Search for the cell housing the specified text and yield its [x, y] center coordinate. 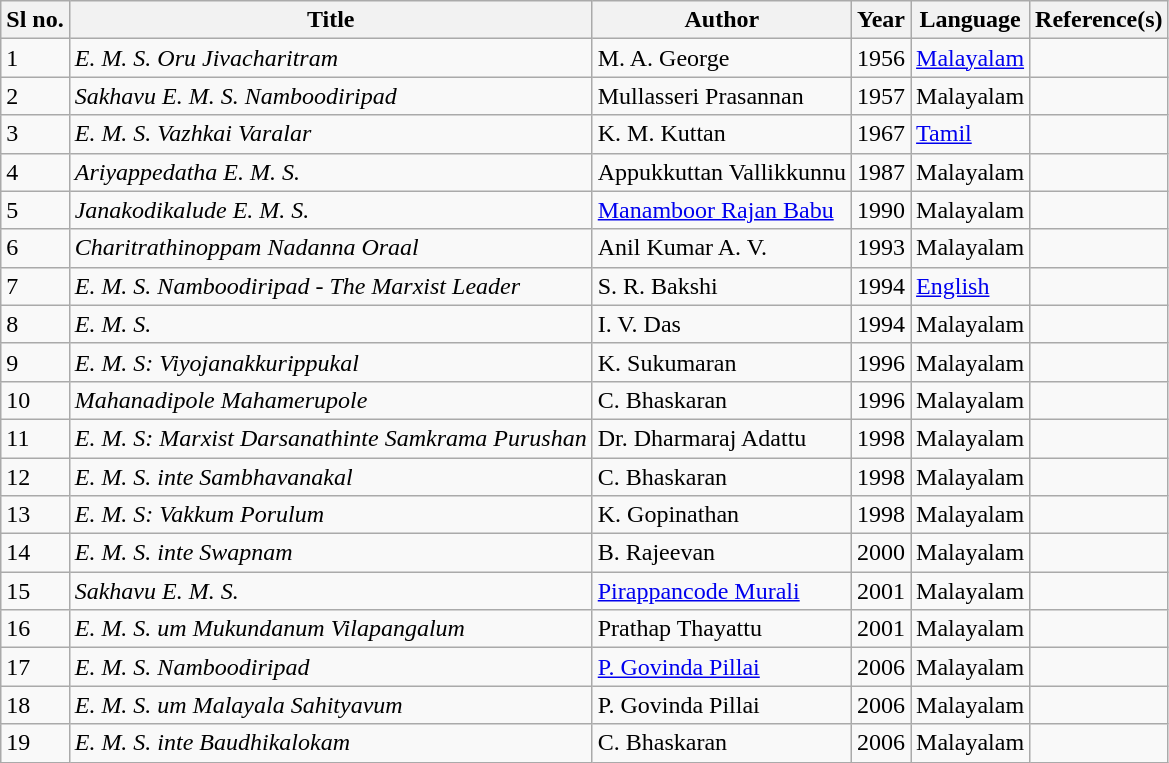
E. M. S. Namboodiripad - The Marxist Leader [330, 286]
Language [970, 20]
K. Sukumaran [722, 362]
Author [722, 20]
5 [35, 210]
E. M. S: Viyojanakkurippukal [330, 362]
E. M. S. inte Swapnam [330, 553]
14 [35, 553]
Charitrathinoppam Nadanna Oraal [330, 248]
11 [35, 438]
2 [35, 96]
K. Gopinathan [722, 515]
1967 [882, 134]
6 [35, 248]
19 [35, 743]
I. V. Das [722, 324]
1987 [882, 172]
1993 [882, 248]
B. Rajeevan [722, 553]
E. M. S. um Malayala Sahityavum [330, 705]
M. A. George [722, 58]
Appukkuttan Vallikkunnu [722, 172]
S. R. Bakshi [722, 286]
13 [35, 515]
E. M. S. inte Sambhavanakal [330, 477]
Anil Kumar A. V. [722, 248]
4 [35, 172]
2000 [882, 553]
18 [35, 705]
8 [35, 324]
E. M. S. Namboodiripad [330, 667]
E. M. S. Oru Jivacharitram [330, 58]
Pirappancode Murali [722, 591]
Sakhavu E. M. S. Namboodiripad [330, 96]
E. M. S: Marxist Darsanathinte Samkrama Purushan [330, 438]
Tamil [970, 134]
E. M. S: Vakkum Porulum [330, 515]
E. M. S. inte Baudhikalokam [330, 743]
English [970, 286]
Sakhavu E. M. S. [330, 591]
9 [35, 362]
1956 [882, 58]
1990 [882, 210]
1957 [882, 96]
E. M. S. um Mukundanum Vilapangalum [330, 629]
Janakodikalude E. M. S. [330, 210]
Mahanadipole Mahamerupole [330, 400]
Mullasseri Prasannan [722, 96]
Title [330, 20]
Prathap Thayattu [722, 629]
E. M. S. Vazhkai Varalar [330, 134]
Dr. Dharmaraj Adattu [722, 438]
3 [35, 134]
17 [35, 667]
Sl no. [35, 20]
7 [35, 286]
Year [882, 20]
12 [35, 477]
Ariyappedatha E. M. S. [330, 172]
10 [35, 400]
15 [35, 591]
Reference(s) [1100, 20]
K. M. Kuttan [722, 134]
E. M. S. [330, 324]
16 [35, 629]
Manamboor Rajan Babu [722, 210]
1 [35, 58]
